Return the [X, Y] coordinate for the center point of the cell that contains the specified text.  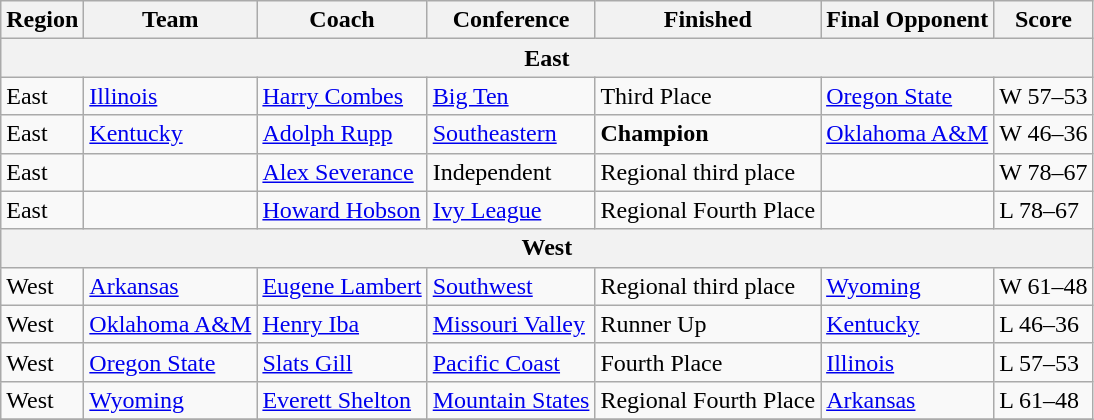
Southeastern [511, 134]
Pacific Coast [511, 362]
Runner Up [708, 324]
Slats Gill [342, 362]
L 57–53 [1044, 362]
W 61–48 [1044, 286]
Conference [511, 20]
Harry Combes [342, 96]
W 78–67 [1044, 172]
Howard Hobson [342, 210]
Henry Iba [342, 324]
Big Ten [511, 96]
Third Place [708, 96]
Ivy League [511, 210]
Southwest [511, 286]
W 57–53 [1044, 96]
Adolph Rupp [342, 134]
Missouri Valley [511, 324]
L 78–67 [1044, 210]
Champion [708, 134]
Score [1044, 20]
Independent [511, 172]
Coach [342, 20]
Mountain States [511, 400]
Team [170, 20]
Finished [708, 20]
W 46–36 [1044, 134]
Region [42, 20]
Final Opponent [908, 20]
L 61–48 [1044, 400]
Fourth Place [708, 362]
Everett Shelton [342, 400]
Eugene Lambert [342, 286]
Alex Severance [342, 172]
L 46–36 [1044, 324]
